Return the [x, y] coordinate for the center point of the cell that contains the specified text.  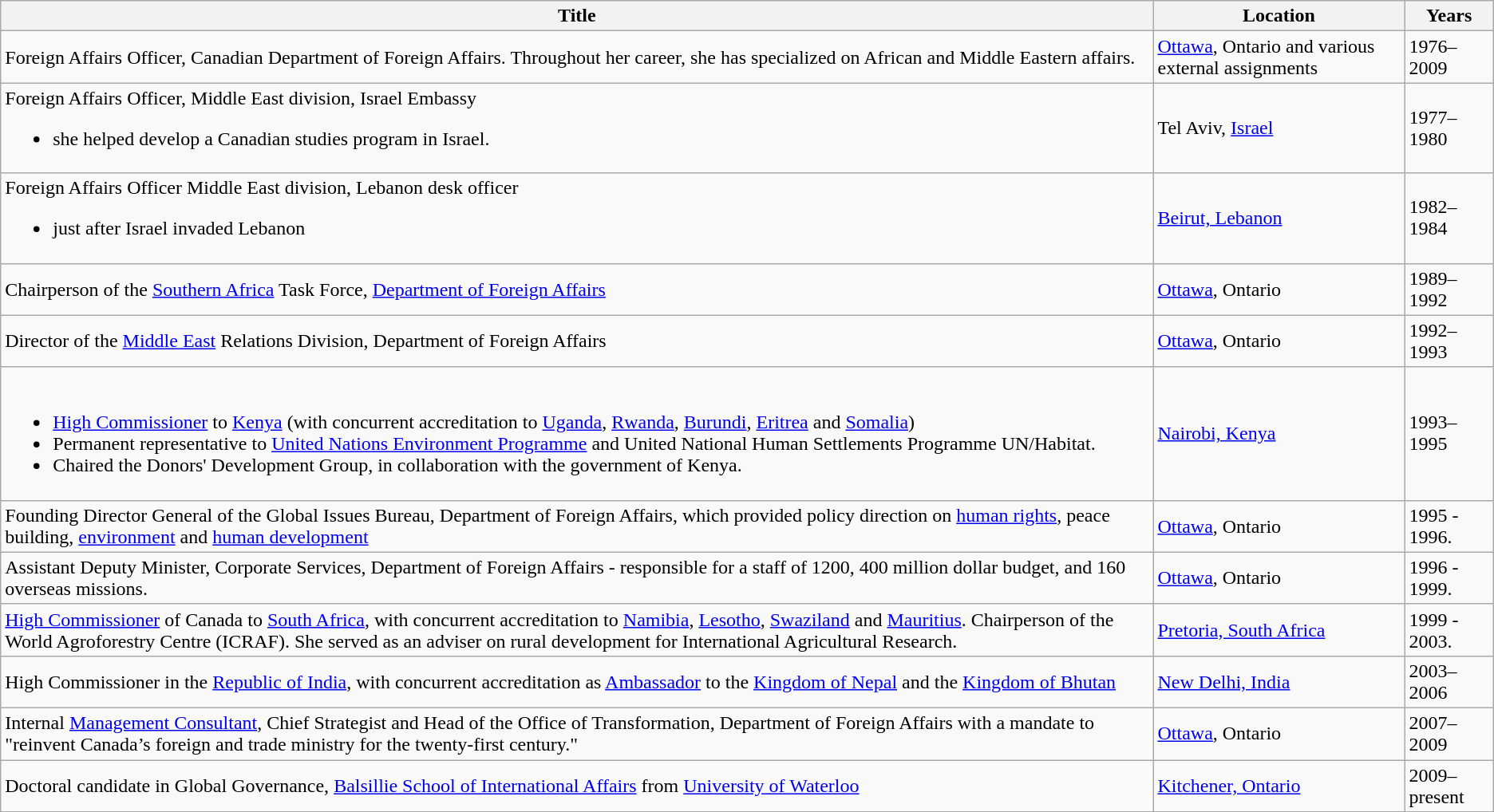
Nairobi, Kenya [1279, 434]
Title [577, 16]
New Delhi, India [1279, 681]
Tel Aviv, Israel [1279, 128]
2009–present [1449, 785]
1992–1993 [1449, 341]
Location [1279, 16]
Kitchener, Ontario [1279, 785]
1989–1992 [1449, 289]
High Commissioner in the Republic of India, with concurrent accreditation as Ambassador to the Kingdom of Nepal and the Kingdom of Bhutan [577, 681]
Foreign Affairs Officer, Canadian Department of Foreign Affairs. Throughout her career, she has specialized on African and Middle Eastern affairs. [577, 57]
Years [1449, 16]
Beirut, Lebanon [1279, 219]
Doctoral candidate in Global Governance, Balsillie School of International Affairs from University of Waterloo [577, 785]
Pretoria, South Africa [1279, 630]
1982–1984 [1449, 219]
Director of the Middle East Relations Division, Department of Foreign Affairs [577, 341]
Foreign Affairs Officer, Middle East division, Israel Embassyshe helped develop a Canadian studies program in Israel. [577, 128]
Ottawa, Ontario and various external assignments [1279, 57]
1996 - 1999. [1449, 577]
1976–2009 [1449, 57]
1999 - 2003. [1449, 630]
Foreign Affairs Officer Middle East division, Lebanon desk officerjust after Israel invaded Lebanon [577, 219]
2003–2006 [1449, 681]
1993–1995 [1449, 434]
Chairperson of the Southern Africa Task Force, Department of Foreign Affairs [577, 289]
1995 - 1996. [1449, 526]
2007–2009 [1449, 734]
1977–1980 [1449, 128]
